Search for the cell housing the specified text and yield its [x, y] center coordinate. 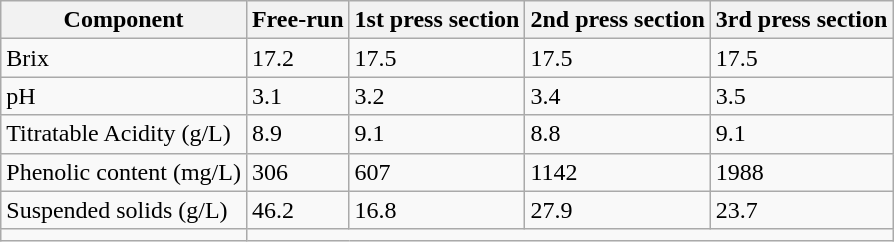
3.2 [437, 96]
pH [124, 96]
306 [298, 172]
Free-run [298, 20]
8.8 [618, 134]
Titratable Acidity (g/L) [124, 134]
3.4 [618, 96]
607 [437, 172]
3.1 [298, 96]
3rd press section [802, 20]
Suspended solids (g/L) [124, 210]
17.2 [298, 58]
27.9 [618, 210]
23.7 [802, 210]
1st press section [437, 20]
16.8 [437, 210]
3.5 [802, 96]
Component [124, 20]
Brix [124, 58]
1142 [618, 172]
1988 [802, 172]
8.9 [298, 134]
2nd press section [618, 20]
Phenolic content (mg/L) [124, 172]
46.2 [298, 210]
